Pinpoint the cell where the given text exists, returning its [X, Y] midpoint coordinate. 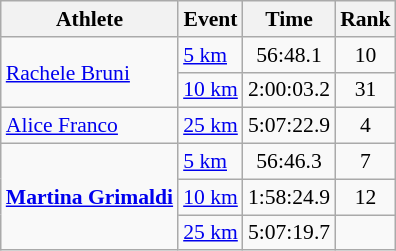
56:46.3 [289, 162]
Rachele Bruni [90, 72]
Alice Franco [90, 126]
Event [210, 19]
7 [366, 162]
31 [366, 90]
Time [289, 19]
Athlete [90, 19]
Rank [366, 19]
56:48.1 [289, 55]
1:58:24.9 [289, 197]
10 [366, 55]
5:07:19.7 [289, 233]
Martina Grimaldi [90, 198]
4 [366, 126]
2:00:03.2 [289, 90]
12 [366, 197]
5:07:22.9 [289, 126]
